Extract the (x, y) coordinate from the center of the cell holding the provided text.  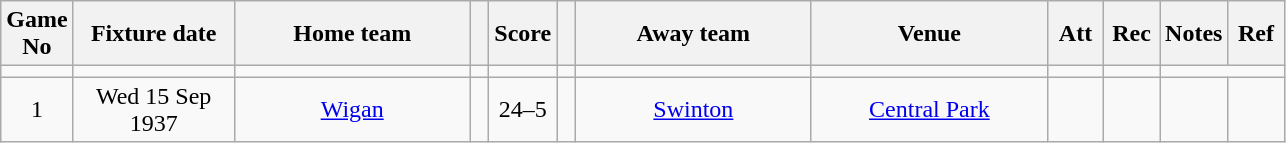
Away team (693, 34)
Swinton (693, 110)
Fixture date (154, 34)
Wigan (352, 110)
Ref (1256, 34)
Rec (1132, 34)
Score (523, 34)
Central Park (929, 110)
Att (1075, 34)
Home team (352, 34)
Wed 15 Sep 1937 (154, 110)
Game No (37, 34)
Venue (929, 34)
Notes (1194, 34)
1 (37, 110)
24–5 (523, 110)
